Return the (x, y) coordinate for the center point of the cell that contains the specified text.  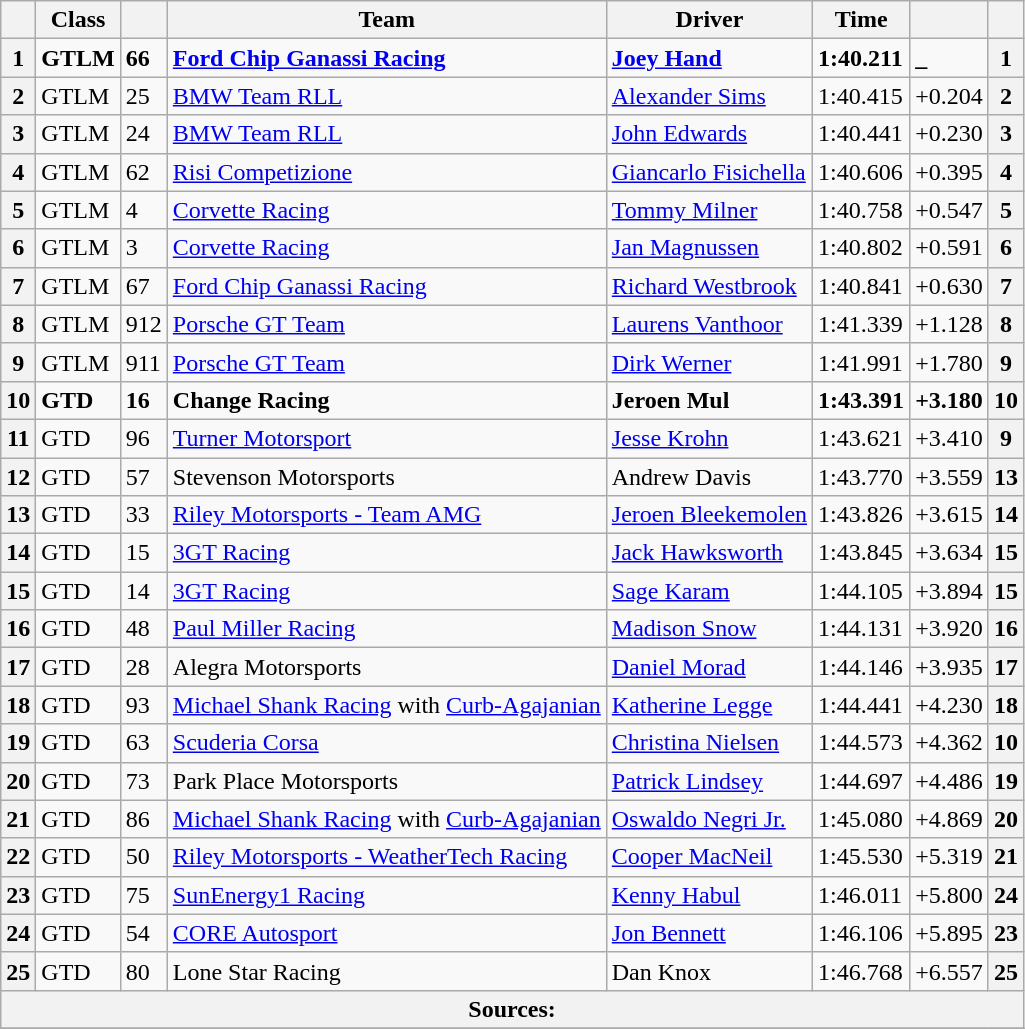
+0.230 (950, 134)
Alexander Sims (709, 96)
1:43.845 (862, 553)
11 (18, 438)
+3.634 (950, 553)
Tommy Milner (709, 210)
50 (144, 857)
Riley Motorsports - WeatherTech Racing (386, 857)
Jeroen Bleekemolen (709, 515)
75 (144, 895)
Jan Magnussen (709, 248)
+3.935 (950, 667)
93 (144, 705)
John Edwards (709, 134)
912 (144, 324)
+5.319 (950, 857)
1:43.826 (862, 515)
Kenny Habul (709, 895)
12 (18, 477)
33 (144, 515)
+1.780 (950, 362)
CORE Autosport (386, 933)
28 (144, 667)
Dirk Werner (709, 362)
Cooper MacNeil (709, 857)
Jon Bennett (709, 933)
+0.547 (950, 210)
+0.591 (950, 248)
+4.486 (950, 781)
1:45.530 (862, 857)
+3.920 (950, 629)
Riley Motorsports - Team AMG (386, 515)
63 (144, 743)
+3.894 (950, 591)
+1.128 (950, 324)
+3.410 (950, 438)
Giancarlo Fisichella (709, 172)
1:40.606 (862, 172)
1:46.011 (862, 895)
Scuderia Corsa (386, 743)
22 (18, 857)
67 (144, 286)
Turner Motorsport (386, 438)
1:44.573 (862, 743)
1:46.768 (862, 971)
1:41.991 (862, 362)
1:40.802 (862, 248)
1:41.339 (862, 324)
Change Racing (386, 400)
Class (78, 20)
1:44.146 (862, 667)
1:43.391 (862, 400)
Dan Knox (709, 971)
Laurens Vanthoor (709, 324)
1:43.621 (862, 438)
54 (144, 933)
1:40.441 (862, 134)
911 (144, 362)
Alegra Motorsports (386, 667)
96 (144, 438)
+4.869 (950, 819)
SunEnergy1 Racing (386, 895)
66 (144, 58)
+0.204 (950, 96)
1:40.758 (862, 210)
1:43.770 (862, 477)
+0.630 (950, 286)
1:40.415 (862, 96)
86 (144, 819)
Madison Snow (709, 629)
+3.559 (950, 477)
Christina Nielsen (709, 743)
_ (950, 58)
Daniel Morad (709, 667)
Park Place Motorsports (386, 781)
+4.230 (950, 705)
48 (144, 629)
80 (144, 971)
Patrick Lindsey (709, 781)
Lone Star Racing (386, 971)
+3.180 (950, 400)
+0.395 (950, 172)
57 (144, 477)
+5.800 (950, 895)
Katherine Legge (709, 705)
+6.557 (950, 971)
1:46.106 (862, 933)
Andrew Davis (709, 477)
+4.362 (950, 743)
1:44.697 (862, 781)
1:44.105 (862, 591)
Team (386, 20)
73 (144, 781)
Jack Hawksworth (709, 553)
Stevenson Motorsports (386, 477)
1:40.841 (862, 286)
Driver (709, 20)
Richard Westbrook (709, 286)
Oswaldo Negri Jr. (709, 819)
1:44.131 (862, 629)
Sources: (512, 1009)
+3.615 (950, 515)
Jeroen Mul (709, 400)
1:44.441 (862, 705)
Sage Karam (709, 591)
Time (862, 20)
1:45.080 (862, 819)
+5.895 (950, 933)
62 (144, 172)
1:40.211 (862, 58)
Joey Hand (709, 58)
Risi Competizione (386, 172)
Paul Miller Racing (386, 629)
Jesse Krohn (709, 438)
